Pinpoint the cell where the given text exists, returning its (X, Y) midpoint coordinate. 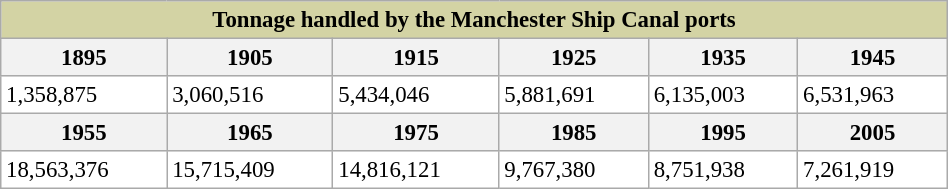
1905 (250, 58)
6,531,963 (872, 95)
1965 (250, 133)
3,060,516 (250, 95)
6,135,003 (722, 95)
1955 (84, 133)
1,358,875 (84, 95)
1895 (84, 58)
14,816,121 (416, 170)
Tonnage handled by the Manchester Ship Canal ports (474, 20)
9,767,380 (574, 170)
8,751,938 (722, 170)
1995 (722, 133)
1935 (722, 58)
1915 (416, 58)
5,881,691 (574, 95)
15,715,409 (250, 170)
18,563,376 (84, 170)
1985 (574, 133)
1945 (872, 58)
1925 (574, 58)
2005 (872, 133)
1975 (416, 133)
7,261,919 (872, 170)
5,434,046 (416, 95)
